Scan for the cell matching the given text and deliver its (X, Y) coordinate at center. 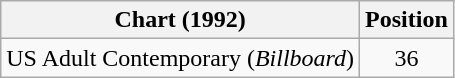
US Adult Contemporary (Billboard) (180, 58)
Chart (1992) (180, 20)
Position (407, 20)
36 (407, 58)
